Output the (x, y) coordinate of the center of the cell containing the given text.  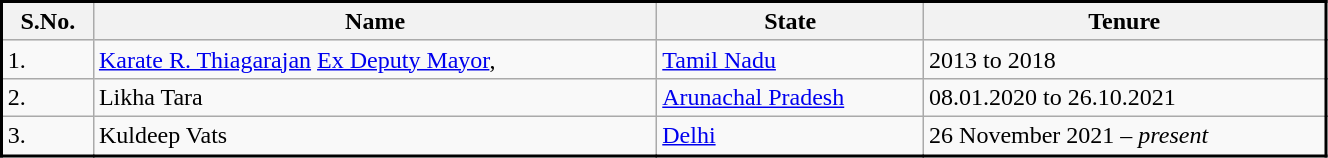
Likha Tara (374, 97)
State (790, 22)
08.01.2020 to 26.10.2021 (1125, 97)
Delhi (790, 136)
Arunachal Pradesh (790, 97)
Tenure (1125, 22)
Tamil Nadu (790, 59)
S.No. (48, 22)
2013 to 2018 (1125, 59)
3. (48, 136)
1. (48, 59)
Karate R. Thiagarajan Ex Deputy Mayor, (374, 59)
Name (374, 22)
2. (48, 97)
26 November 2021 – present (1125, 136)
Kuldeep Vats (374, 136)
